Detect which cell encompasses the target text, then output its [x, y] center coordinate. 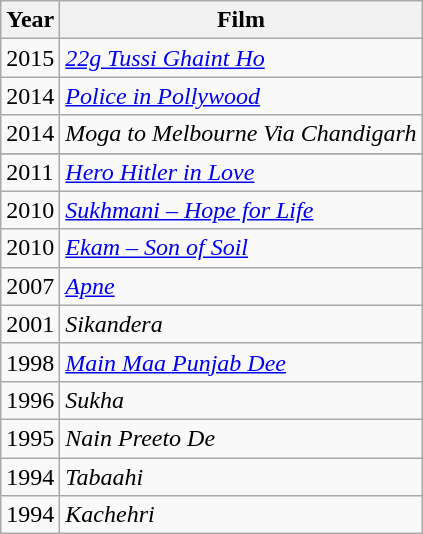
2001 [30, 324]
1995 [30, 438]
2007 [30, 286]
Year [30, 20]
Sukha [241, 400]
Apne [241, 286]
Moga to Melbourne Via Chandigarh [241, 134]
22g Tussi Ghaint Ho [241, 58]
Ekam – Son of Soil [241, 248]
Sikandera [241, 324]
Hero Hitler in Love [241, 172]
Police in Pollywood [241, 96]
2015 [30, 58]
1998 [30, 362]
Main Maa Punjab Dee [241, 362]
Kachehri [241, 515]
2011 [30, 172]
Nain Preeto De [241, 438]
Film [241, 20]
Tabaahi [241, 477]
1996 [30, 400]
Sukhmani – Hope for Life [241, 210]
